Identify which cell holds the provided text, then report its [X, Y] central coordinate. 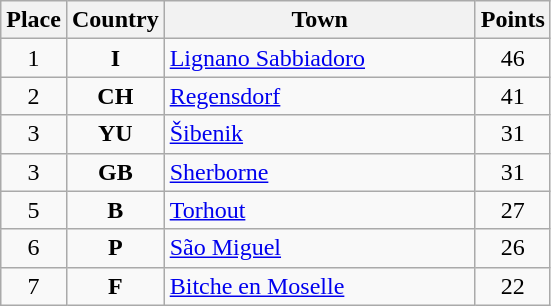
Bitche en Moselle [320, 286]
Lignano Sabbiadoro [320, 58]
P [115, 248]
CH [115, 96]
1 [34, 58]
5 [34, 210]
Regensdorf [320, 96]
YU [115, 134]
F [115, 286]
GB [115, 172]
I [115, 58]
27 [512, 210]
Country [115, 20]
B [115, 210]
Šibenik [320, 134]
Sherborne [320, 172]
Torhout [320, 210]
46 [512, 58]
Town [320, 20]
26 [512, 248]
7 [34, 286]
22 [512, 286]
São Miguel [320, 248]
6 [34, 248]
Place [34, 20]
Points [512, 20]
41 [512, 96]
2 [34, 96]
